Detect which cell encompasses the target text, then output its [x, y] center coordinate. 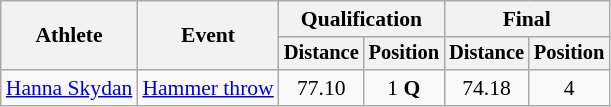
Hammer throw [208, 88]
4 [569, 88]
1 Q [404, 88]
Qualification [362, 19]
Hanna Skydan [70, 88]
77.10 [322, 88]
Event [208, 36]
74.18 [486, 88]
Athlete [70, 36]
Final [526, 19]
